Pinpoint the cell where the given text exists, returning its [X, Y] midpoint coordinate. 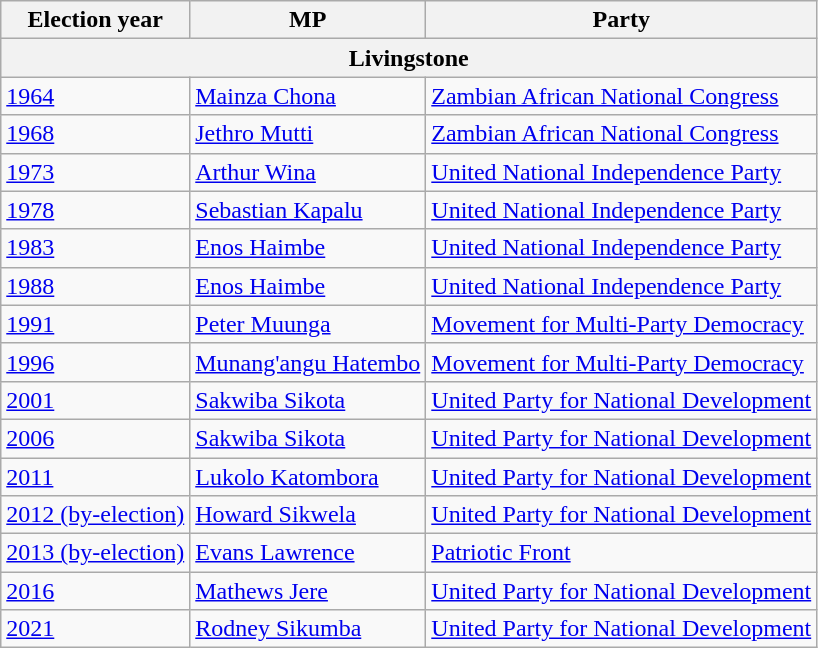
2006 [96, 438]
1991 [96, 324]
Peter Muunga [308, 324]
1978 [96, 210]
MP [308, 20]
1973 [96, 172]
1968 [96, 134]
Arthur Wina [308, 172]
1983 [96, 248]
1996 [96, 362]
Livingstone [409, 58]
Howard Sikwela [308, 515]
2011 [96, 477]
2012 (by-election) [96, 515]
Munang'angu Hatembo [308, 362]
Patriotic Front [622, 553]
2001 [96, 400]
2016 [96, 591]
Jethro Mutti [308, 134]
Lukolo Katombora [308, 477]
Party [622, 20]
2013 (by-election) [96, 553]
Evans Lawrence [308, 553]
Mathews Jere [308, 591]
Rodney Sikumba [308, 629]
Sebastian Kapalu [308, 210]
2021 [96, 629]
1988 [96, 286]
Mainza Chona [308, 96]
1964 [96, 96]
Election year [96, 20]
